Find where the given text appears and provide that cell's center as [x, y] coordinate. 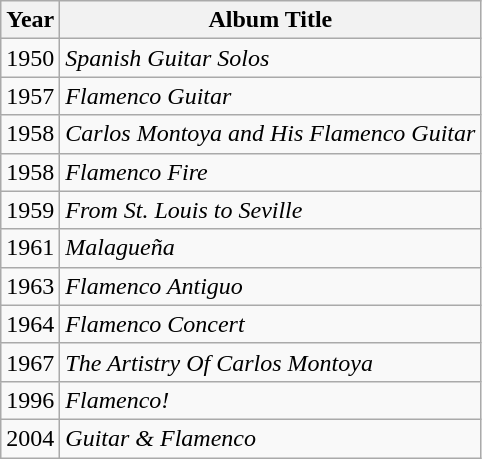
1957 [30, 96]
1961 [30, 248]
1963 [30, 286]
Spanish Guitar Solos [270, 58]
Album Title [270, 20]
1964 [30, 324]
Guitar & Flamenco [270, 438]
Year [30, 20]
Malagueña [270, 248]
From St. Louis to Seville [270, 210]
1959 [30, 210]
The Artistry Of Carlos Montoya [270, 362]
2004 [30, 438]
Flamenco Fire [270, 172]
Flamenco Guitar [270, 96]
Carlos Montoya and His Flamenco Guitar [270, 134]
1950 [30, 58]
Flamenco Antiguo [270, 286]
1967 [30, 362]
Flamenco! [270, 400]
Flamenco Concert [270, 324]
1996 [30, 400]
